Find where the given text appears and provide that cell's center as [x, y] coordinate. 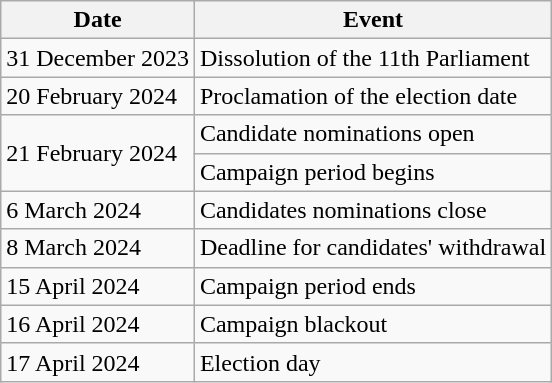
Candidates nominations close [372, 210]
21 February 2024 [98, 153]
Candidate nominations open [372, 134]
Dissolution of the 11th Parliament [372, 58]
31 December 2023 [98, 58]
Election day [372, 362]
Campaign blackout [372, 324]
17 April 2024 [98, 362]
Deadline for candidates' withdrawal [372, 248]
Date [98, 20]
16 April 2024 [98, 324]
15 April 2024 [98, 286]
Campaign period ends [372, 286]
Proclamation of the election date [372, 96]
20 February 2024 [98, 96]
6 March 2024 [98, 210]
Event [372, 20]
8 March 2024 [98, 248]
Campaign period begins [372, 172]
